Locate the cell with the specified text and output its [x, y] center coordinate. 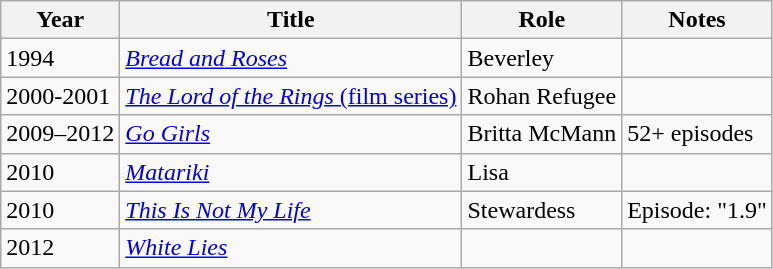
Role [542, 20]
52+ episodes [698, 134]
White Lies [291, 248]
Britta McMann [542, 134]
Beverley [542, 58]
The Lord of the Rings (film series) [291, 96]
This Is Not My Life [291, 210]
2000-2001 [60, 96]
Go Girls [291, 134]
Title [291, 20]
Matariki [291, 172]
Notes [698, 20]
1994 [60, 58]
Bread and Roses [291, 58]
Lisa [542, 172]
2009–2012 [60, 134]
Episode: "1.9" [698, 210]
Rohan Refugee [542, 96]
2012 [60, 248]
Year [60, 20]
Stewardess [542, 210]
